Find where the given text appears and provide that cell's center as [X, Y] coordinate. 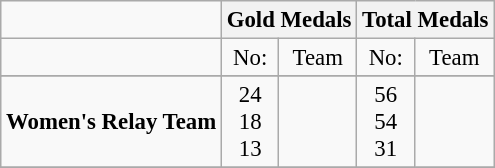
Women's Relay Team [112, 122]
Gold Medals [288, 20]
Total Medals [426, 20]
56 54 31 [386, 122]
24 18 13 [250, 122]
